Find where the given text appears and provide that cell's center as [X, Y] coordinate. 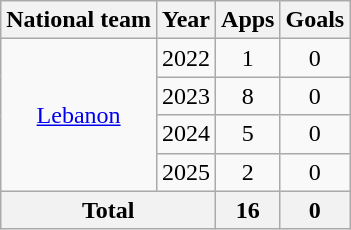
Total [108, 210]
2 [248, 172]
Goals [315, 20]
Apps [248, 20]
Year [186, 20]
8 [248, 96]
1 [248, 58]
National team [79, 20]
2022 [186, 58]
16 [248, 210]
Lebanon [79, 115]
2023 [186, 96]
5 [248, 134]
2024 [186, 134]
2025 [186, 172]
